Return the [x, y] coordinate for the center point of the cell that contains the specified text.  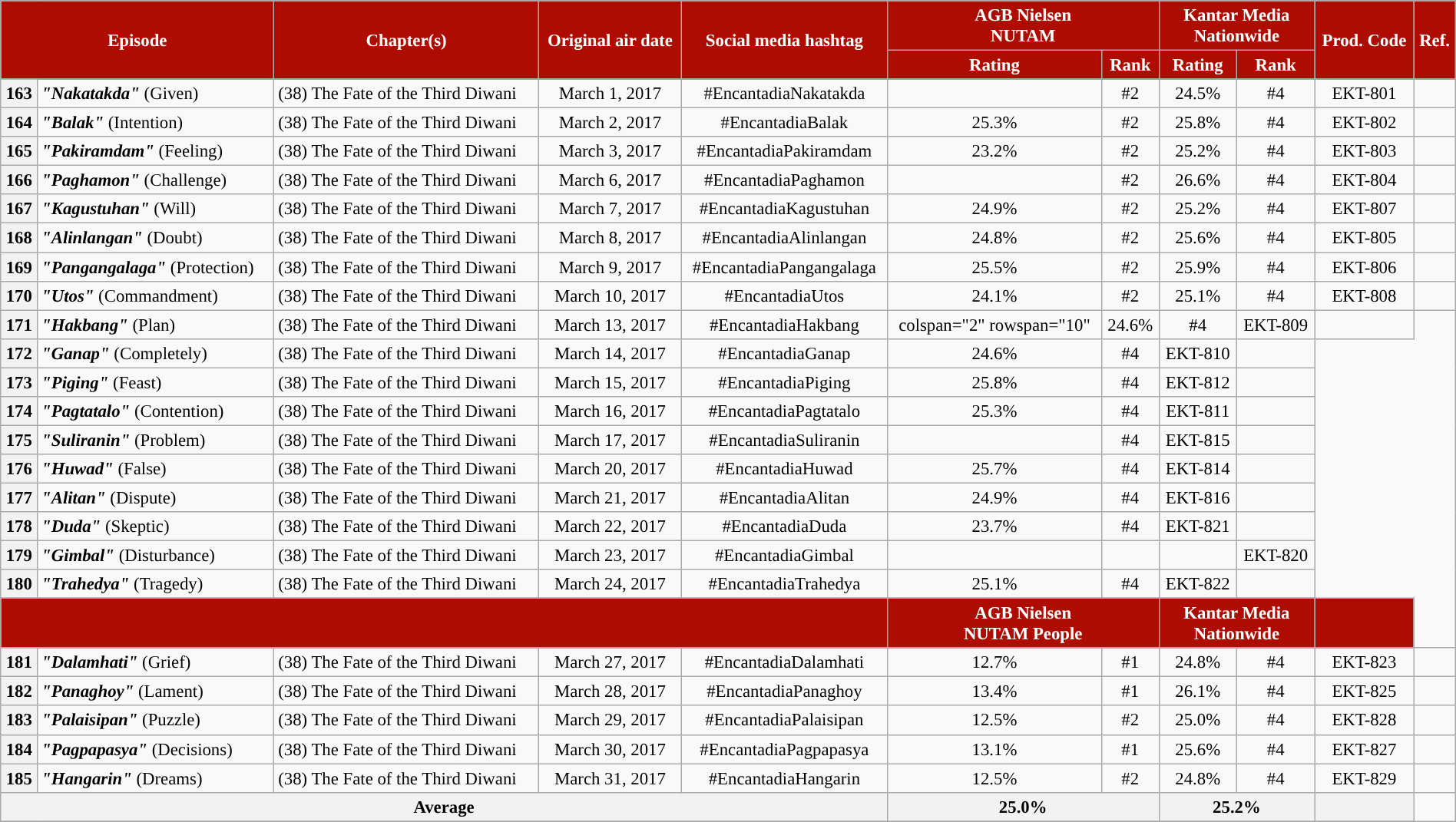
March 28, 2017 [610, 692]
#EncantadiaPalaisipan [784, 721]
EKT-806 [1364, 267]
165 [19, 151]
March 9, 2017 [610, 267]
174 [19, 411]
March 27, 2017 [610, 662]
#EncantadiaAlitan [784, 497]
March 14, 2017 [610, 353]
March 13, 2017 [610, 325]
#EncantadiaPiging [784, 382]
March 6, 2017 [610, 180]
March 24, 2017 [610, 584]
March 22, 2017 [610, 527]
171 [19, 325]
EKT-810 [1198, 353]
#EncantadiaPagpapasya [784, 749]
March 30, 2017 [610, 749]
163 [19, 94]
EKT-809 [1275, 325]
EKT-808 [1364, 295]
"Pangangalaga" (Protection) [156, 267]
"Alitan" (Dispute) [156, 497]
March 20, 2017 [610, 469]
26.1% [1198, 692]
#EncantadiaPakiramdam [784, 151]
172 [19, 353]
EKT-804 [1364, 180]
"Utos" (Commandment) [156, 295]
185 [19, 778]
167 [19, 210]
#EncantadiaDuda [784, 527]
Chapter(s) [406, 40]
EKT-805 [1364, 238]
"Pagpapasya" (Decisions) [156, 749]
"Pagtatalo" (Contention) [156, 411]
182 [19, 692]
March 17, 2017 [610, 440]
EKT-828 [1364, 721]
"Huwad" (False) [156, 469]
March 16, 2017 [610, 411]
March 21, 2017 [610, 497]
"Paghamon" (Challenge) [156, 180]
"Panaghoy" (Lament) [156, 692]
March 8, 2017 [610, 238]
"Palaisipan" (Puzzle) [156, 721]
175 [19, 440]
24.5% [1198, 94]
23.7% [994, 527]
25.7% [994, 469]
EKT-823 [1364, 662]
Episode [137, 40]
EKT-821 [1198, 527]
#EncantadiaBalak [784, 123]
EKT-803 [1364, 151]
#EncantadiaNakatakda [784, 94]
"Piging" (Feast) [156, 382]
168 [19, 238]
181 [19, 662]
EKT-815 [1198, 440]
March 10, 2017 [610, 295]
#EncantadiaAlinlangan [784, 238]
#EncantadiaHangarin [784, 778]
25.5% [994, 267]
#EncantadiaGanap [784, 353]
EKT-807 [1364, 210]
"Ganap" (Completely) [156, 353]
"Suliranin" (Problem) [156, 440]
AGB NielsenNUTAM People [1023, 623]
177 [19, 497]
#EncantadiaPaghamon [784, 180]
"Alinlangan" (Doubt) [156, 238]
180 [19, 584]
164 [19, 123]
colspan="2" rowspan="10" [994, 325]
March 15, 2017 [610, 382]
Ref. [1434, 40]
179 [19, 556]
March 2, 2017 [610, 123]
#EncantadiaKagustuhan [784, 210]
March 31, 2017 [610, 778]
#EncantadiaPagtatalo [784, 411]
#EncantadiaPanaghoy [784, 692]
12.7% [994, 662]
170 [19, 295]
Original air date [610, 40]
#EncantadiaPangangalaga [784, 267]
EKT-816 [1198, 497]
"Hangarin" (Dreams) [156, 778]
"Kagustuhan" (Will) [156, 210]
#EncantadiaGimbal [784, 556]
"Dalamhati" (Grief) [156, 662]
March 23, 2017 [610, 556]
176 [19, 469]
#EncantadiaDalamhati [784, 662]
13.1% [994, 749]
#EncantadiaSuliranin [784, 440]
"Nakatakda" (Given) [156, 94]
EKT-812 [1198, 382]
24.1% [994, 295]
25.9% [1198, 267]
23.2% [994, 151]
March 3, 2017 [610, 151]
March 7, 2017 [610, 210]
"Duda" (Skeptic) [156, 527]
EKT-829 [1364, 778]
26.6% [1198, 180]
EKT-811 [1198, 411]
184 [19, 749]
AGB NielsenNUTAM [1023, 26]
#EncantadiaHakbang [784, 325]
EKT-822 [1198, 584]
"Hakbang" (Plan) [156, 325]
March 29, 2017 [610, 721]
"Trahedya" (Tragedy) [156, 584]
"Balak" (Intention) [156, 123]
"Gimbal" (Disturbance) [156, 556]
"Pakiramdam" (Feeling) [156, 151]
EKT-827 [1364, 749]
#EncantadiaUtos [784, 295]
#EncantadiaHuwad [784, 469]
173 [19, 382]
183 [19, 721]
Average [444, 807]
EKT-801 [1364, 94]
#EncantadiaTrahedya [784, 584]
13.4% [994, 692]
March 1, 2017 [610, 94]
178 [19, 527]
Prod. Code [1364, 40]
EKT-820 [1275, 556]
169 [19, 267]
EKT-814 [1198, 469]
EKT-825 [1364, 692]
EKT-802 [1364, 123]
166 [19, 180]
Social media hashtag [784, 40]
